Find where the given text appears and provide that cell's center as [x, y] coordinate. 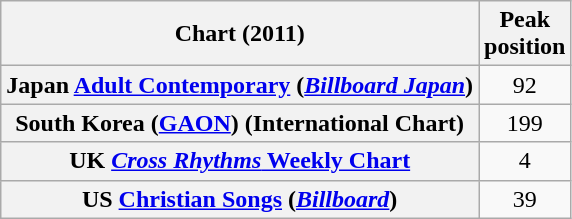
199 [525, 123]
Chart (2011) [240, 34]
UK Cross Rhythms Weekly Chart [240, 161]
South Korea (GAON) (International Chart) [240, 123]
US Christian Songs (Billboard) [240, 199]
39 [525, 199]
Japan Adult Contemporary (Billboard Japan) [240, 85]
Peak position [525, 34]
4 [525, 161]
92 [525, 85]
